Determine the (x, y) coordinate at the center of the cell enclosing the given text.  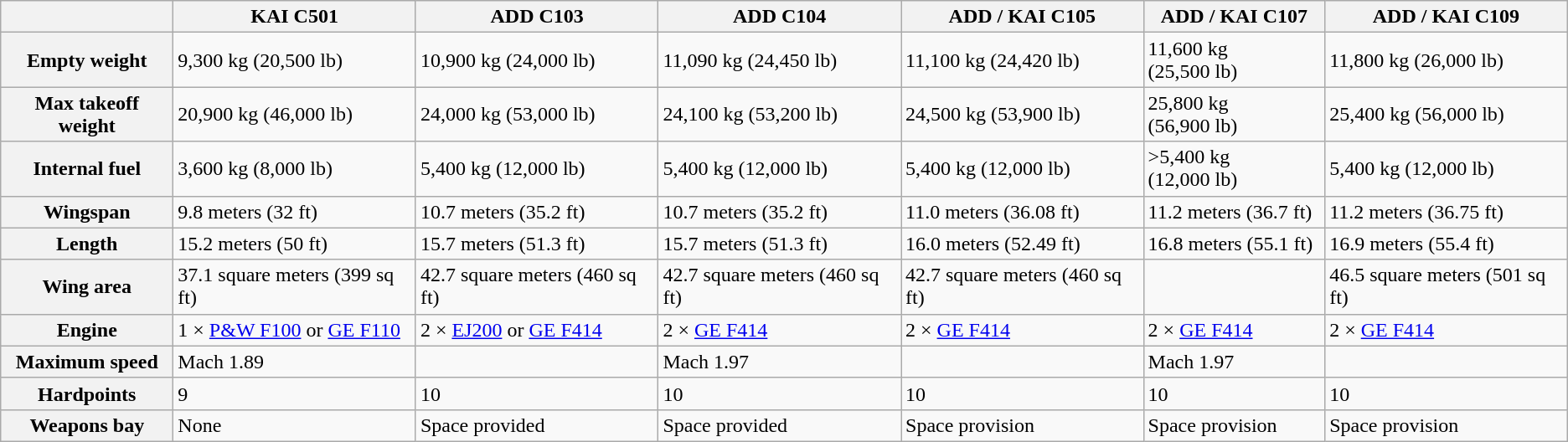
None (295, 425)
25,800 kg (56,900 lb) (1235, 114)
1 × P&W F100 or GE F110 (295, 330)
24,500 kg (53,900 lb) (1023, 114)
Internal fuel (87, 169)
46.5 square meters (501 sq ft) (1447, 286)
Mach 1.89 (295, 362)
10,900 kg (24,000 lb) (537, 60)
11,090 kg (24,450 lb) (780, 60)
16.0 meters (52.49 ft) (1023, 244)
37.1 square meters (399 sq ft) (295, 286)
Engine (87, 330)
ADD C104 (780, 17)
2 × EJ200 or GE F414 (537, 330)
Wing area (87, 286)
24,100 kg (53,200 lb) (780, 114)
25,400 kg (56,000 lb) (1447, 114)
Max takeoff weight (87, 114)
11.2 meters (36.75 ft) (1447, 212)
11.2 meters (36.7 ft) (1235, 212)
Wingspan (87, 212)
16.8 meters (55.1 ft) (1235, 244)
ADD / KAI C107 (1235, 17)
24,000 kg (53,000 lb) (537, 114)
20,900 kg (46,000 lb) (295, 114)
11,100 kg (24,420 lb) (1023, 60)
9,300 kg (20,500 lb) (295, 60)
ADD / KAI C109 (1447, 17)
Hardpoints (87, 393)
Maximum speed (87, 362)
15.2 meters (50 ft) (295, 244)
11.0 meters (36.08 ft) (1023, 212)
>5,400 kg (12,000 lb) (1235, 169)
16.9 meters (55.4 ft) (1447, 244)
11,800 kg (26,000 lb) (1447, 60)
Empty weight (87, 60)
ADD C103 (537, 17)
Weapons bay (87, 425)
KAI C501 (295, 17)
Length (87, 244)
3,600 kg (8,000 lb) (295, 169)
ADD / KAI C105 (1023, 17)
9.8 meters (32 ft) (295, 212)
11,600 kg (25,500 lb) (1235, 60)
9 (295, 393)
